From the cell containing the given text, extract its center point as (x, y) coordinate. 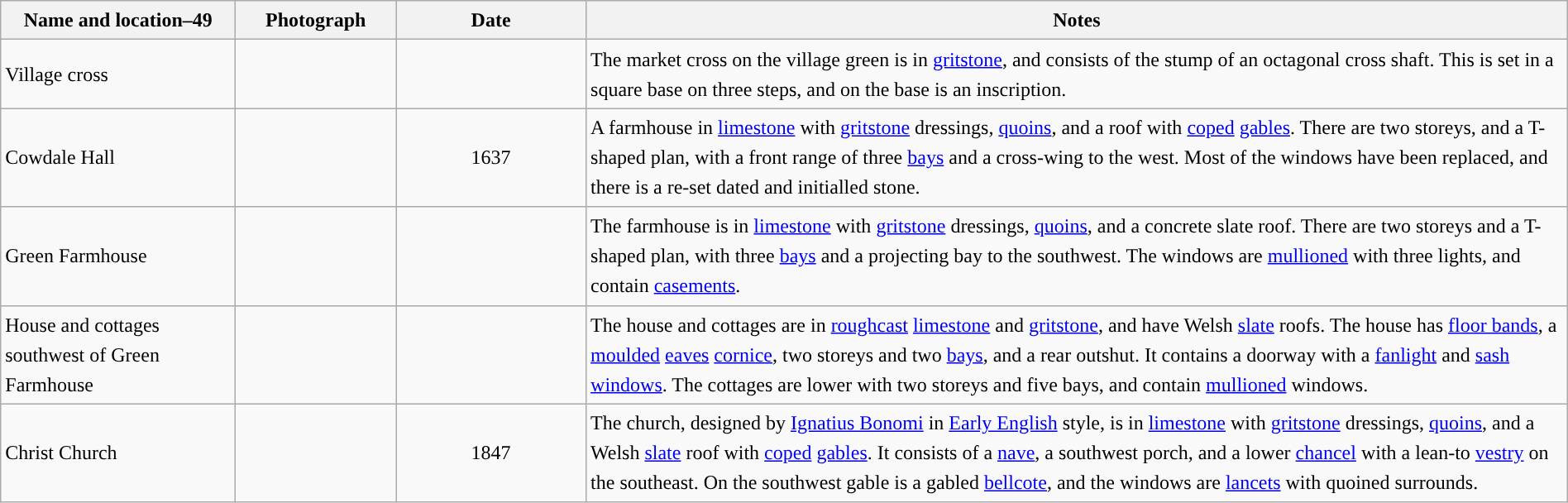
Cowdale Hall (118, 157)
Village cross (118, 74)
Date (491, 20)
Christ Church (118, 453)
Name and location–49 (118, 20)
House and cottages southwest of Green Farmhouse (118, 354)
Green Farmhouse (118, 256)
1637 (491, 157)
1847 (491, 453)
Photograph (316, 20)
Notes (1077, 20)
